Determine the [X, Y] coordinate at the center of the cell enclosing the given text.  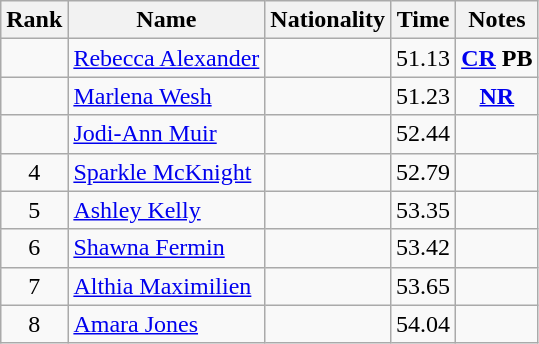
Althia Maximilien [166, 286]
Notes [497, 20]
53.35 [424, 210]
52.79 [424, 172]
6 [34, 248]
5 [34, 210]
Name [166, 20]
Sparkle McKnight [166, 172]
51.13 [424, 58]
53.42 [424, 248]
CR PB [497, 58]
Shawna Fermin [166, 248]
Jodi-Ann Muir [166, 134]
8 [34, 324]
Time [424, 20]
53.65 [424, 286]
Ashley Kelly [166, 210]
NR [497, 96]
7 [34, 286]
52.44 [424, 134]
54.04 [424, 324]
Amara Jones [166, 324]
Rebecca Alexander [166, 58]
Nationality [328, 20]
Rank [34, 20]
Marlena Wesh [166, 96]
51.23 [424, 96]
4 [34, 172]
